For the text-containing cell, return its midpoint in [x, y] coordinate format. 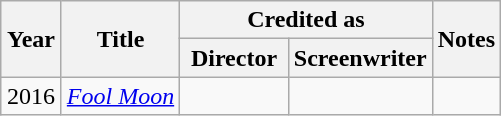
2016 [32, 96]
Year [32, 39]
Notes [466, 39]
Screenwriter [360, 58]
Fool Moon [120, 96]
Title [120, 39]
Director [234, 58]
Credited as [306, 20]
